Provide the [x, y] coordinate of the cell's center where the given text is located.  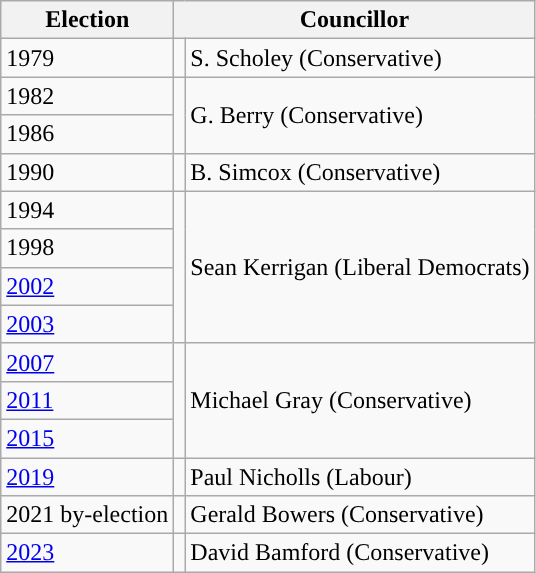
2015 [88, 438]
Councillor [354, 20]
David Bamford (Conservative) [360, 553]
Sean Kerrigan (Liberal Democrats) [360, 267]
1986 [88, 134]
Election [88, 20]
2003 [88, 324]
1982 [88, 96]
2019 [88, 477]
G. Berry (Conservative) [360, 115]
B. Simcox (Conservative) [360, 172]
1979 [88, 58]
1994 [88, 210]
Michael Gray (Conservative) [360, 400]
1990 [88, 172]
Paul Nicholls (Labour) [360, 477]
Gerald Bowers (Conservative) [360, 515]
2021 by-election [88, 515]
S. Scholey (Conservative) [360, 58]
2011 [88, 400]
2007 [88, 362]
1998 [88, 248]
2002 [88, 286]
2023 [88, 553]
